From the cell containing the given text, extract its center point as [x, y] coordinate. 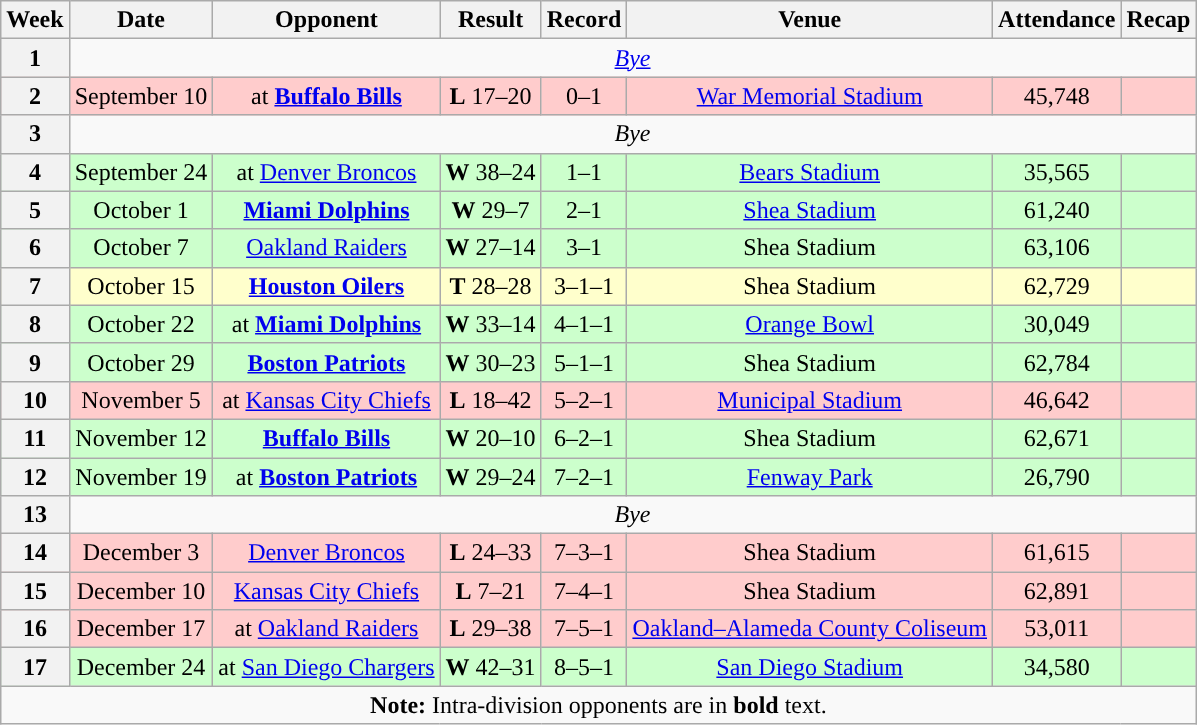
9 [35, 362]
8–5–1 [584, 667]
1 [35, 58]
15 [35, 591]
8 [35, 324]
at Boston Patriots [326, 477]
7 [35, 286]
62,784 [1057, 362]
September 10 [141, 96]
12 [35, 477]
Miami Dolphins [326, 210]
Attendance [1057, 20]
December 17 [141, 629]
December 24 [141, 667]
W 29–24 [490, 477]
November 12 [141, 438]
W 42–31 [490, 667]
35,565 [1057, 172]
Venue [810, 20]
16 [35, 629]
Recap [1158, 20]
Fenway Park [810, 477]
Result [490, 20]
62,891 [1057, 591]
Municipal Stadium [810, 400]
0–1 [584, 96]
W 30–23 [490, 362]
7–5–1 [584, 629]
5–2–1 [584, 400]
4–1–1 [584, 324]
October 1 [141, 210]
1–1 [584, 172]
5 [35, 210]
November 5 [141, 400]
14 [35, 553]
at Miami Dolphins [326, 324]
W 38–24 [490, 172]
W 20–10 [490, 438]
7–2–1 [584, 477]
53,011 [1057, 629]
October 15 [141, 286]
62,729 [1057, 286]
October 22 [141, 324]
62,671 [1057, 438]
Note: Intra-division opponents are in bold text. [598, 705]
7–3–1 [584, 553]
45,748 [1057, 96]
Opponent [326, 20]
Denver Broncos [326, 553]
at Oakland Raiders [326, 629]
Houston Oilers [326, 286]
Buffalo Bills [326, 438]
Record [584, 20]
17 [35, 667]
3 [35, 134]
3–1–1 [584, 286]
7–4–1 [584, 591]
11 [35, 438]
October 7 [141, 248]
Boston Patriots [326, 362]
L 24–33 [490, 553]
Bears Stadium [810, 172]
2 [35, 96]
T 28–28 [490, 286]
6 [35, 248]
26,790 [1057, 477]
4 [35, 172]
63,106 [1057, 248]
L 7–21 [490, 591]
61,240 [1057, 210]
34,580 [1057, 667]
W 27–14 [490, 248]
at Denver Broncos [326, 172]
Date [141, 20]
San Diego Stadium [810, 667]
L 17–20 [490, 96]
W 29–7 [490, 210]
Oakland–Alameda County Coliseum [810, 629]
October 29 [141, 362]
6–2–1 [584, 438]
at Buffalo Bills [326, 96]
Oakland Raiders [326, 248]
December 3 [141, 553]
at Kansas City Chiefs [326, 400]
Week [35, 20]
2–1 [584, 210]
December 10 [141, 591]
46,642 [1057, 400]
3–1 [584, 248]
10 [35, 400]
13 [35, 515]
Kansas City Chiefs [326, 591]
30,049 [1057, 324]
at San Diego Chargers [326, 667]
W 33–14 [490, 324]
War Memorial Stadium [810, 96]
September 24 [141, 172]
L 29–38 [490, 629]
5–1–1 [584, 362]
L 18–42 [490, 400]
November 19 [141, 477]
Orange Bowl [810, 324]
61,615 [1057, 553]
